Return the (x, y) coordinate for the center point of the cell that contains the specified text.  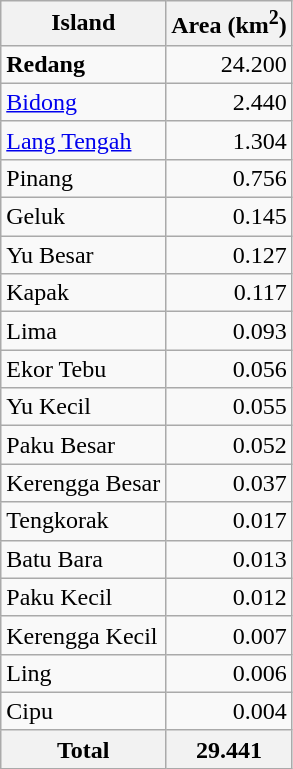
Lang Tengah (84, 140)
24.200 (230, 64)
Kerengga Kecil (84, 635)
Geluk (84, 217)
Yu Besar (84, 255)
0.052 (230, 445)
Area (km2) (230, 24)
0.004 (230, 711)
Ekor Tebu (84, 369)
0.117 (230, 293)
0.037 (230, 483)
Paku Kecil (84, 597)
0.013 (230, 559)
0.055 (230, 407)
Bidong (84, 102)
2.440 (230, 102)
Kerengga Besar (84, 483)
0.093 (230, 331)
0.056 (230, 369)
0.127 (230, 255)
0.756 (230, 178)
0.145 (230, 217)
Yu Kecil (84, 407)
Paku Besar (84, 445)
1.304 (230, 140)
0.007 (230, 635)
Batu Bara (84, 559)
Ling (84, 673)
0.006 (230, 673)
0.012 (230, 597)
Redang (84, 64)
Lima (84, 331)
Pinang (84, 178)
Island (84, 24)
Tengkorak (84, 521)
Cipu (84, 711)
29.441 (230, 749)
Total (84, 749)
Kapak (84, 293)
0.017 (230, 521)
